Determine the [x, y] coordinate at the center of the cell enclosing the given text.  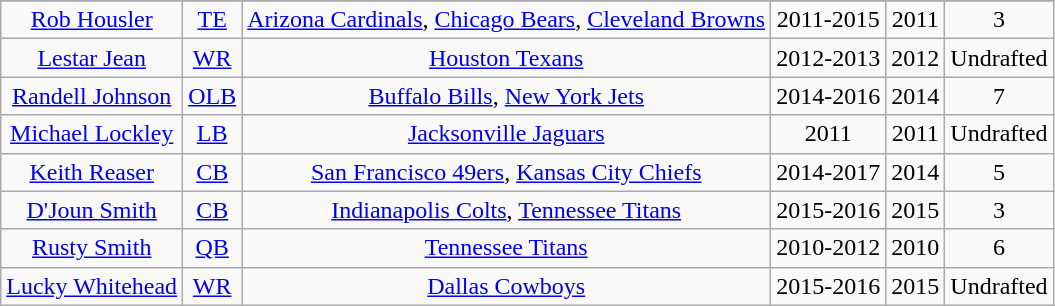
Rob Housler [92, 20]
2012 [916, 58]
5 [999, 172]
Randell Johnson [92, 96]
6 [999, 248]
OLB [212, 96]
Tennessee Titans [506, 248]
Indianapolis Colts, Tennessee Titans [506, 210]
QB [212, 248]
2014-2017 [828, 172]
2012-2013 [828, 58]
Rusty Smith [92, 248]
D'Joun Smith [92, 210]
Michael Lockley [92, 134]
Houston Texans [506, 58]
San Francisco 49ers, Kansas City Chiefs [506, 172]
Arizona Cardinals, Chicago Bears, Cleveland Browns [506, 20]
Lucky Whitehead [92, 286]
Jacksonville Jaguars [506, 134]
LB [212, 134]
2010-2012 [828, 248]
2010 [916, 248]
Lestar Jean [92, 58]
2014-2016 [828, 96]
TE [212, 20]
Buffalo Bills, New York Jets [506, 96]
2011-2015 [828, 20]
Dallas Cowboys [506, 286]
Keith Reaser [92, 172]
7 [999, 96]
